Identify which cell holds the provided text, then report its [X, Y] central coordinate. 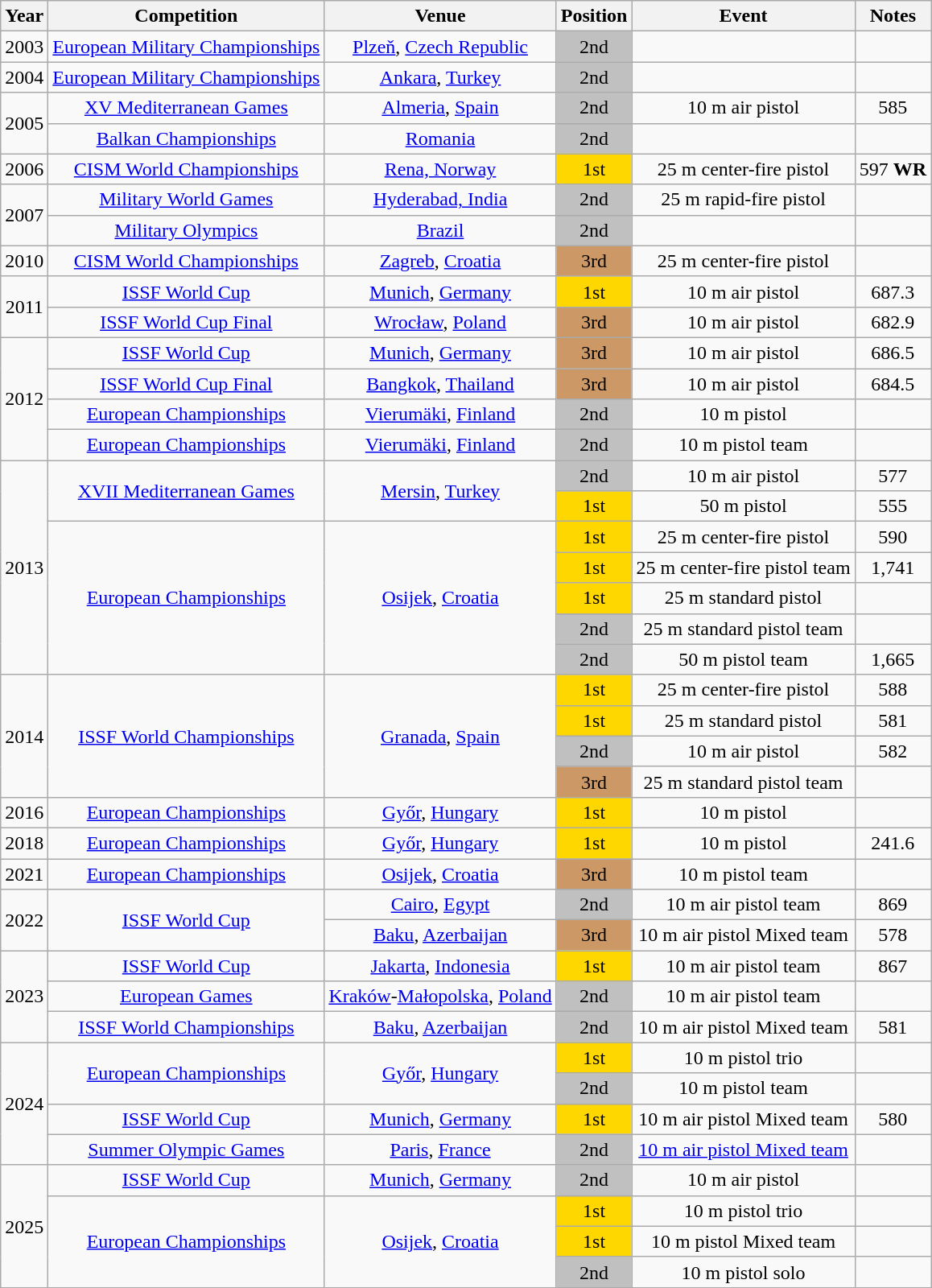
Wrocław, Poland [440, 322]
Position [594, 16]
241.6 [893, 843]
2003 [24, 47]
Jakarta, Indonesia [440, 966]
2022 [24, 920]
2011 [24, 307]
Venue [440, 16]
1,665 [893, 659]
XV Mediterranean Games [187, 108]
Granada, Spain [440, 736]
Mersin, Turkey [440, 491]
2016 [24, 812]
2006 [24, 169]
585 [893, 108]
582 [893, 751]
10 m pistol solo [744, 1272]
597 WR [893, 169]
Competition [187, 16]
588 [893, 690]
590 [893, 537]
Event [744, 16]
Paris, France [440, 1150]
Military Olympics [187, 230]
2004 [24, 77]
2007 [24, 215]
682.9 [893, 322]
Ankara, Turkey [440, 77]
European Games [187, 997]
2010 [24, 261]
Year [24, 16]
25 m rapid-fire pistol [744, 200]
Plzeň, Czech Republic [440, 47]
577 [893, 476]
Zagreb, Croatia [440, 261]
867 [893, 966]
578 [893, 935]
Rena, Norway [440, 169]
25 m center-fire pistol team [744, 568]
2025 [24, 1226]
2005 [24, 123]
2024 [24, 1104]
Notes [893, 16]
869 [893, 905]
2023 [24, 997]
580 [893, 1119]
684.5 [893, 384]
Almeria, Spain [440, 108]
Bangkok, Thailand [440, 384]
1,741 [893, 568]
50 m pistol [744, 506]
2012 [24, 398]
Hyderabad, India [440, 200]
2014 [24, 736]
50 m pistol team [744, 659]
Romania [440, 138]
686.5 [893, 353]
10 m pistol Mixed team [744, 1241]
2013 [24, 568]
687.3 [893, 291]
Brazil [440, 230]
555 [893, 506]
2021 [24, 873]
Cairo, Egypt [440, 905]
Summer Olympic Games [187, 1150]
Kraków-Małopolska, Poland [440, 997]
Balkan Championships [187, 138]
Military World Games [187, 200]
2018 [24, 843]
XVII Mediterranean Games [187, 491]
